Capture the cell that displays the provided text and extract its [X, Y] central coordinate. 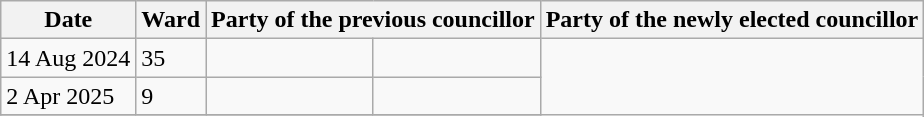
14 Aug 2024 [68, 58]
35 [171, 58]
9 [171, 96]
Party of the previous councillor [374, 20]
2 Apr 2025 [68, 96]
Date [68, 20]
Ward [171, 20]
Party of the newly elected councillor [732, 20]
